Pinpoint the cell where the given text exists, returning its (x, y) midpoint coordinate. 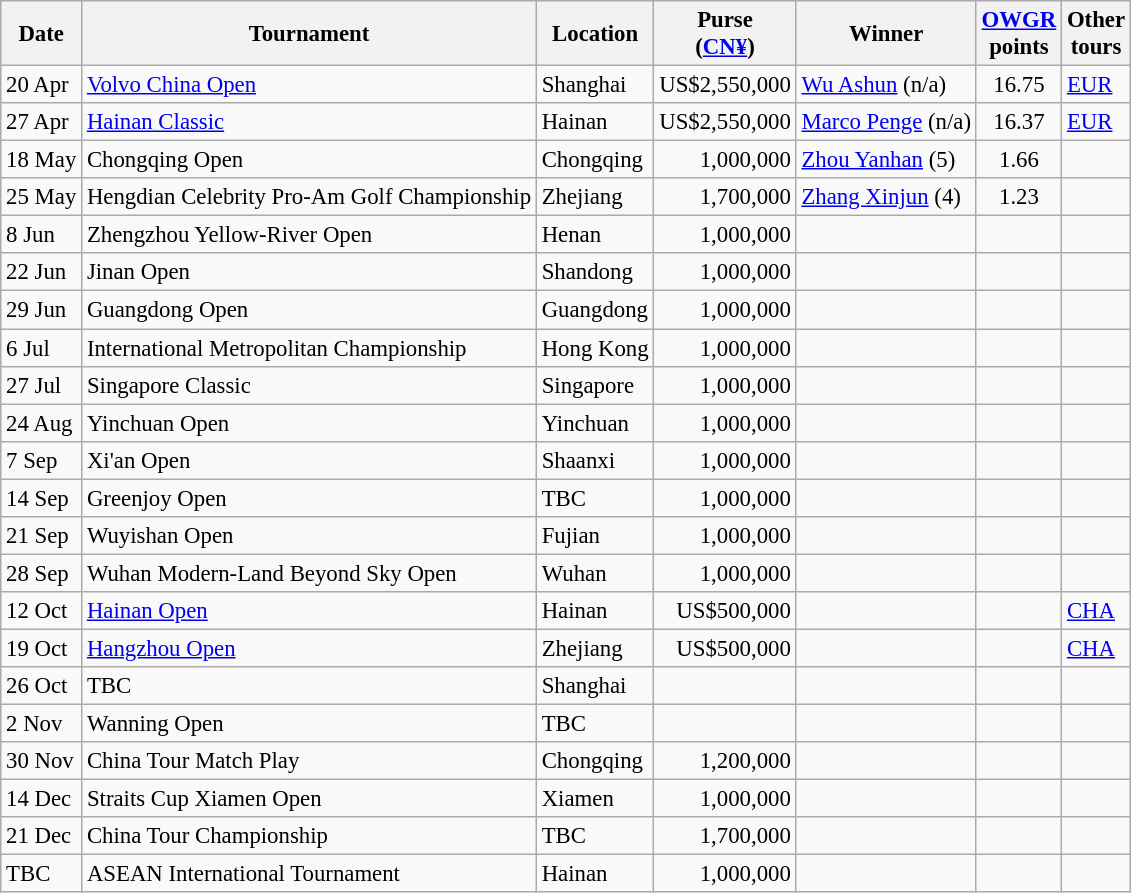
14 Dec (42, 799)
1.66 (1018, 160)
Date (42, 34)
6 Jul (42, 348)
25 May (42, 197)
Wuhan Modern-Land Beyond Sky Open (310, 573)
Hong Kong (595, 348)
Singapore (595, 385)
Tournament (310, 34)
26 Oct (42, 686)
Zhengzhou Yellow-River Open (310, 235)
Xi'an Open (310, 460)
Yinchuan (595, 423)
China Tour Championship (310, 836)
China Tour Match Play (310, 761)
18 May (42, 160)
Marco Penge (n/a) (886, 122)
Location (595, 34)
OWGRpoints (1018, 34)
1.23 (1018, 197)
21 Dec (42, 836)
Volvo China Open (310, 85)
Wanning Open (310, 724)
Wuyishan Open (310, 536)
30 Nov (42, 761)
Purse(CN¥) (725, 34)
Zhang Xinjun (4) (886, 197)
International Metropolitan Championship (310, 348)
Xiamen (595, 799)
7 Sep (42, 460)
2 Nov (42, 724)
16.75 (1018, 85)
Winner (886, 34)
16.37 (1018, 122)
29 Jun (42, 310)
Yinchuan Open (310, 423)
Shandong (595, 273)
Hainan Open (310, 611)
Wuhan (595, 573)
Hengdian Celebrity Pro-Am Golf Championship (310, 197)
Hainan Classic (310, 122)
21 Sep (42, 536)
Guangdong (595, 310)
28 Sep (42, 573)
14 Sep (42, 498)
Singapore Classic (310, 385)
Chongqing Open (310, 160)
20 Apr (42, 85)
Shaanxi (595, 460)
Greenjoy Open (310, 498)
Fujian (595, 536)
Othertours (1096, 34)
8 Jun (42, 235)
Wu Ashun (n/a) (886, 85)
24 Aug (42, 423)
12 Oct (42, 611)
22 Jun (42, 273)
Zhou Yanhan (5) (886, 160)
ASEAN International Tournament (310, 874)
27 Apr (42, 122)
Guangdong Open (310, 310)
Jinan Open (310, 273)
Straits Cup Xiamen Open (310, 799)
Henan (595, 235)
1,200,000 (725, 761)
27 Jul (42, 385)
Hangzhou Open (310, 648)
19 Oct (42, 648)
